Output the [X, Y] coordinate of the center of the cell containing the given text.  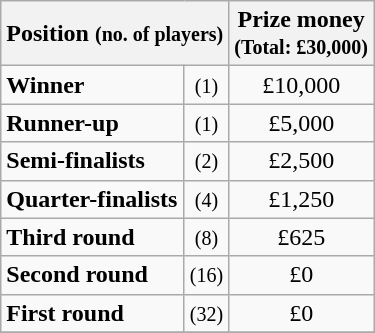
(4) [206, 199]
Runner-up [92, 123]
(8) [206, 237]
£5,000 [302, 123]
Third round [92, 237]
£10,000 [302, 85]
(16) [206, 275]
Quarter-finalists [92, 199]
(2) [206, 161]
£1,250 [302, 199]
£625 [302, 237]
Second round [92, 275]
Prize money(Total: £30,000) [302, 34]
Semi-finalists [92, 161]
Winner [92, 85]
£2,500 [302, 161]
Position (no. of players) [115, 34]
(32) [206, 313]
First round [92, 313]
